Capture the cell that displays the provided text and extract its [x, y] central coordinate. 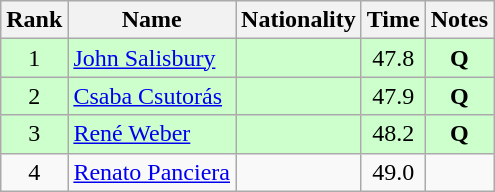
3 [34, 134]
Name [152, 20]
Renato Panciera [152, 172]
Notes [459, 20]
48.2 [393, 134]
47.8 [393, 58]
René Weber [152, 134]
49.0 [393, 172]
4 [34, 172]
Time [393, 20]
1 [34, 58]
2 [34, 96]
47.9 [393, 96]
Csaba Csutorás [152, 96]
Rank [34, 20]
Nationality [299, 20]
John Salisbury [152, 58]
